Provide the [x, y] coordinate of the cell's center where the given text is located.  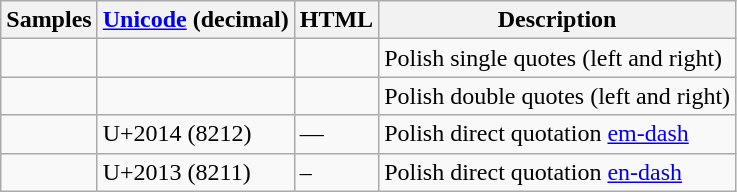
U+2013 (8211) [196, 172]
Unicode (decimal) [196, 20]
Polish double quotes (left and right) [558, 96]
Description [558, 20]
— [336, 134]
U+2014 (8212) [196, 134]
Samples [49, 20]
– [336, 172]
Polish direct quotation em-dash [558, 134]
Polish single quotes (left and right) [558, 58]
HTML [336, 20]
Polish direct quotation en-dash [558, 172]
